Detect which cell encompasses the target text, then output its [X, Y] center coordinate. 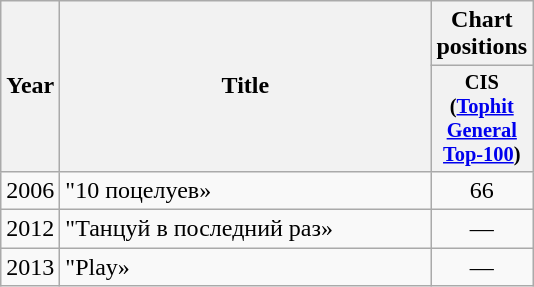
2012 [30, 229]
"Play» [246, 267]
Chart positions [482, 34]
Year [30, 86]
"10 поцелуев» [246, 190]
Title [246, 86]
2006 [30, 190]
CIS (Tophit General Top-100) [482, 119]
2013 [30, 267]
66 [482, 190]
"Танцуй в последний раз» [246, 229]
